From the cell containing the given text, extract its center point as (x, y) coordinate. 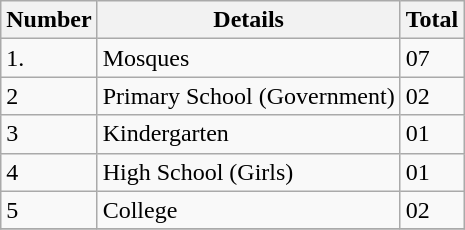
1. (49, 58)
4 (49, 172)
Mosques (248, 58)
2 (49, 96)
5 (49, 210)
High School (Girls) (248, 172)
3 (49, 134)
College (248, 210)
07 (432, 58)
Number (49, 20)
Primary School (Government) (248, 96)
Total (432, 20)
Kindergarten (248, 134)
Details (248, 20)
